Search for the cell housing the specified text and yield its [X, Y] center coordinate. 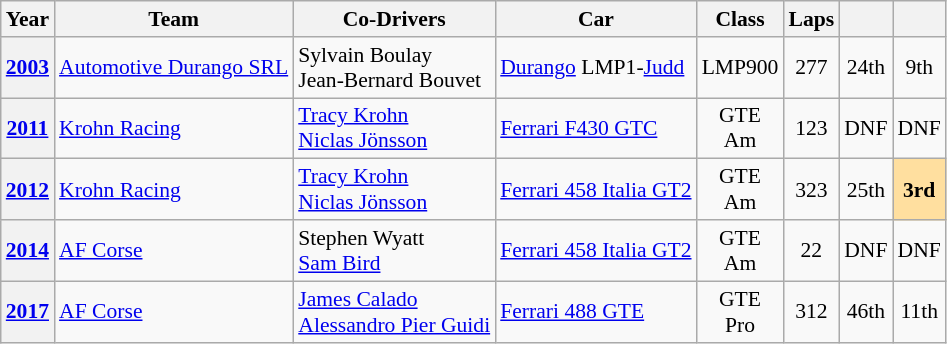
123 [811, 128]
Year [28, 19]
Co-Drivers [394, 19]
James Calado Alessandro Pier Guidi [394, 312]
277 [811, 68]
2003 [28, 68]
Car [596, 19]
9th [920, 68]
2014 [28, 250]
25th [866, 190]
2011 [28, 128]
Team [174, 19]
323 [811, 190]
312 [811, 312]
LMP900 [740, 68]
24th [866, 68]
Laps [811, 19]
Durango LMP1-Judd [596, 68]
Class [740, 19]
11th [920, 312]
Ferrari F430 GTC [596, 128]
Sylvain Boulay Jean-Bernard Bouvet [394, 68]
2012 [28, 190]
2017 [28, 312]
Ferrari 488 GTE [596, 312]
Stephen Wyatt Sam Bird [394, 250]
GTEPro [740, 312]
Automotive Durango SRL [174, 68]
22 [811, 250]
3rd [920, 190]
46th [866, 312]
